Return the [X, Y] coordinate for the center point of the cell that contains the specified text.  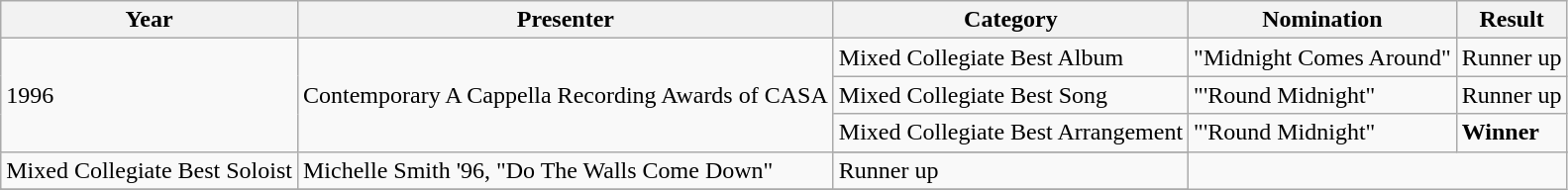
1996 [150, 95]
Michelle Smith '96, "Do The Walls Come Down" [565, 170]
Mixed Collegiate Best Album [1010, 57]
Result [1512, 20]
Presenter [565, 20]
"Midnight Comes Around" [1323, 57]
Mixed Collegiate Best Song [1010, 95]
Nomination [1323, 20]
Winner [1512, 133]
Mixed Collegiate Best Arrangement [1010, 133]
Year [150, 20]
Mixed Collegiate Best Soloist [150, 170]
Contemporary A Cappella Recording Awards of CASA [565, 95]
Category [1010, 20]
